Locate the cell with the specified text and output its [x, y] center coordinate. 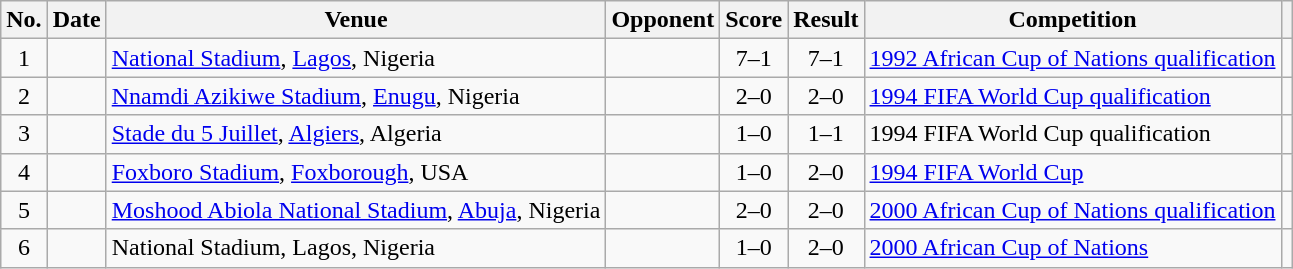
2 [24, 96]
Moshood Abiola National Stadium, Abuja, Nigeria [356, 210]
Result [826, 20]
4 [24, 172]
Score [754, 20]
No. [24, 20]
1 [24, 58]
1992 African Cup of Nations qualification [1072, 58]
Stade du 5 Juillet, Algiers, Algeria [356, 134]
1–1 [826, 134]
2000 African Cup of Nations [1072, 248]
2000 African Cup of Nations qualification [1072, 210]
Opponent [663, 20]
Foxboro Stadium, Foxborough, USA [356, 172]
1994 FIFA World Cup [1072, 172]
5 [24, 210]
Nnamdi Azikiwe Stadium, Enugu, Nigeria [356, 96]
6 [24, 248]
3 [24, 134]
Date [76, 20]
Venue [356, 20]
Competition [1072, 20]
